Extract the [X, Y] coordinate from the center of the cell holding the provided text.  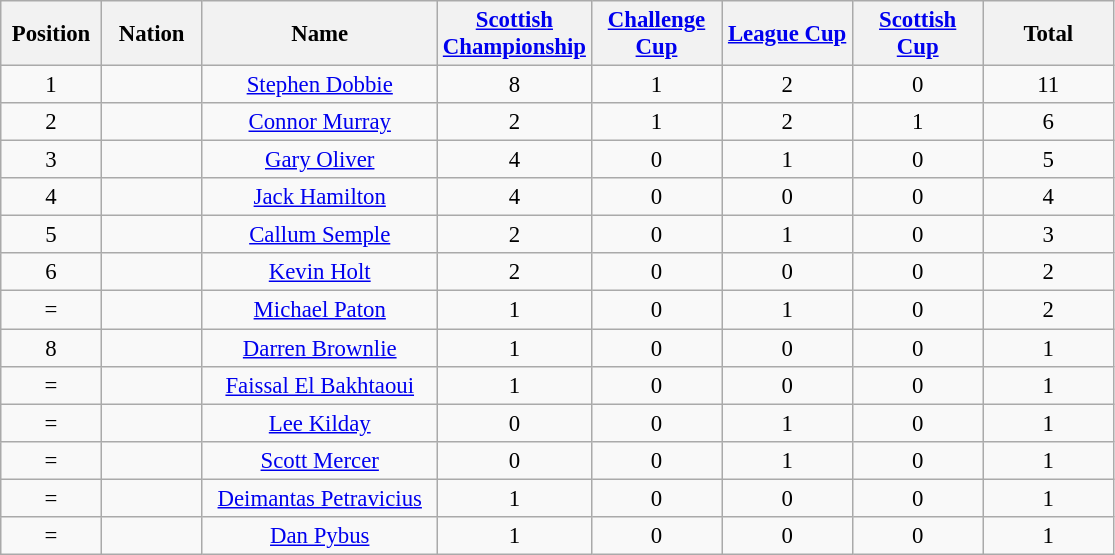
League Cup [788, 34]
Challenge Cup [656, 34]
Stephen Dobbie [320, 85]
Scottish Cup [918, 34]
Deimantas Petravicius [320, 498]
Total [1048, 34]
Position [52, 34]
Lee Kilday [320, 423]
Dan Pybus [320, 536]
Callum Semple [320, 235]
Scottish Championship [515, 34]
Kevin Holt [320, 273]
11 [1048, 85]
Nation [152, 34]
Gary Oliver [320, 160]
Darren Brownlie [320, 348]
Connor Murray [320, 122]
Scott Mercer [320, 460]
Michael Paton [320, 310]
Jack Hamilton [320, 197]
Faissal El Bakhtaoui [320, 385]
Name [320, 34]
